Capture the cell that displays the provided text and extract its (x, y) central coordinate. 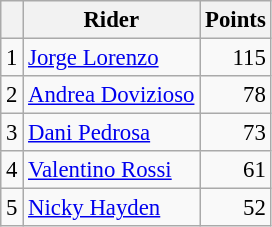
115 (236, 58)
73 (236, 133)
61 (236, 170)
Points (236, 20)
5 (12, 208)
Dani Pedrosa (112, 133)
2 (12, 95)
3 (12, 133)
4 (12, 170)
1 (12, 58)
Jorge Lorenzo (112, 58)
52 (236, 208)
Valentino Rossi (112, 170)
78 (236, 95)
Nicky Hayden (112, 208)
Andrea Dovizioso (112, 95)
Rider (112, 20)
